Determine the (X, Y) coordinate at the center of the cell enclosing the given text.  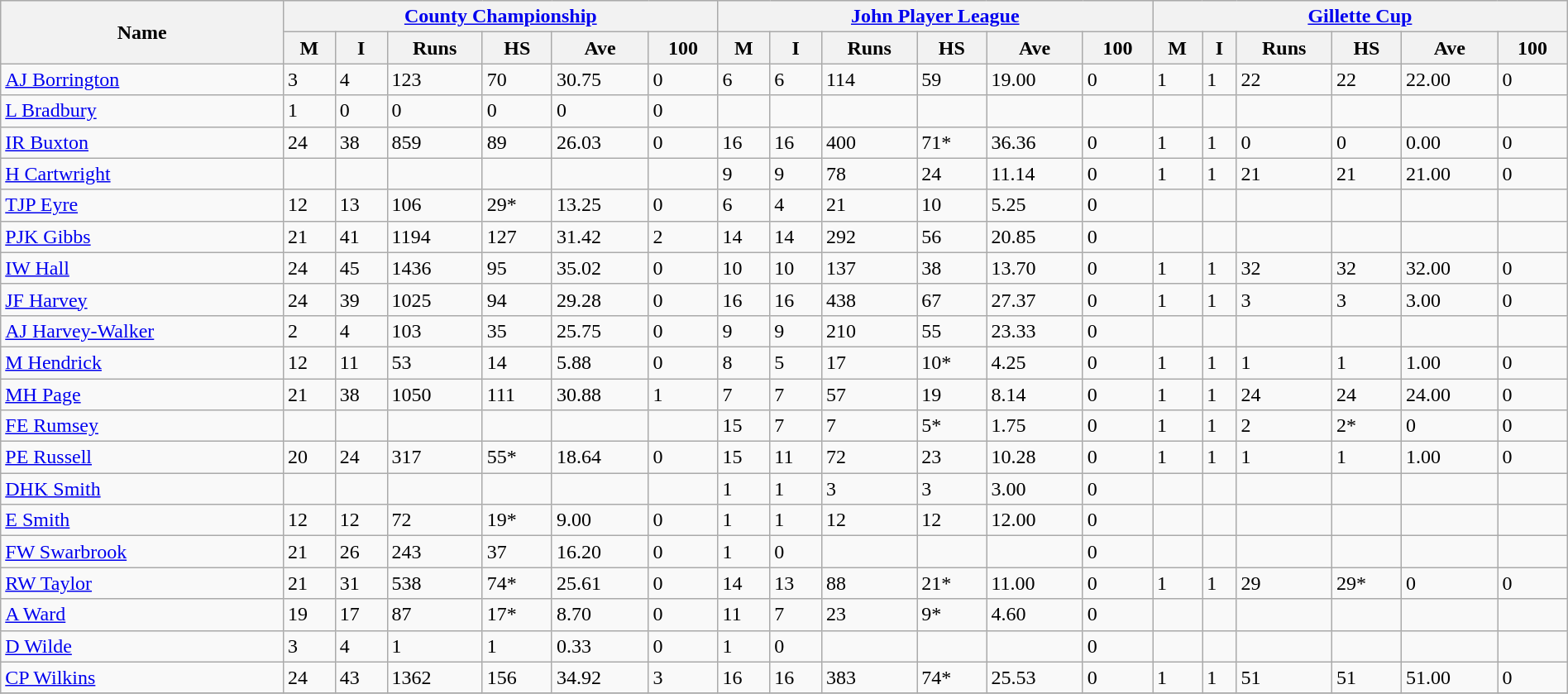
25.61 (600, 583)
383 (868, 677)
5* (952, 426)
D Wilde (142, 646)
51.00 (1450, 677)
88 (868, 583)
27.37 (1035, 299)
M Hendrick (142, 362)
CP Wilkins (142, 677)
43 (361, 677)
MH Page (142, 395)
31 (361, 583)
32.00 (1450, 268)
JF Harvey (142, 299)
41 (361, 237)
County Championship (501, 17)
35 (517, 331)
IW Hall (142, 268)
16.20 (600, 552)
11.00 (1035, 583)
21* (952, 583)
19.00 (1035, 79)
55 (952, 331)
25.75 (600, 331)
9* (952, 615)
PJK Gibbs (142, 237)
8.70 (600, 615)
36.36 (1035, 142)
Name (142, 32)
FE Rumsey (142, 426)
20.85 (1035, 237)
30.88 (600, 395)
A Ward (142, 615)
57 (868, 395)
103 (435, 331)
12.00 (1035, 520)
95 (517, 268)
59 (952, 79)
4.60 (1035, 615)
71* (952, 142)
45 (361, 268)
IR Buxton (142, 142)
53 (435, 362)
317 (435, 457)
292 (868, 237)
29.28 (600, 299)
123 (435, 79)
1050 (435, 395)
859 (435, 142)
1025 (435, 299)
23.33 (1035, 331)
127 (517, 237)
DHK Smith (142, 489)
1362 (435, 677)
18.64 (600, 457)
8 (744, 362)
243 (435, 552)
35.02 (600, 268)
20 (309, 457)
2* (1366, 426)
L Bradbury (142, 111)
67 (952, 299)
34.92 (600, 677)
1.75 (1035, 426)
0.33 (600, 646)
78 (868, 174)
37 (517, 552)
0.00 (1450, 142)
94 (517, 299)
TJP Eyre (142, 205)
70 (517, 79)
438 (868, 299)
John Player League (935, 17)
400 (868, 142)
Gillette Cup (1360, 17)
11.14 (1035, 174)
RW Taylor (142, 583)
26.03 (600, 142)
5.25 (1035, 205)
89 (517, 142)
H Cartwright (142, 174)
5 (796, 362)
156 (517, 677)
AJ Harvey-Walker (142, 331)
55* (517, 457)
210 (868, 331)
5.88 (600, 362)
137 (868, 268)
538 (435, 583)
31.42 (600, 237)
106 (435, 205)
56 (952, 237)
8.14 (1035, 395)
114 (868, 79)
21.00 (1450, 174)
87 (435, 615)
FW Swarbrook (142, 552)
24.00 (1450, 395)
4.25 (1035, 362)
39 (361, 299)
17* (517, 615)
PE Russell (142, 457)
111 (517, 395)
22.00 (1450, 79)
29 (1284, 583)
E Smith (142, 520)
AJ Borrington (142, 79)
10.28 (1035, 457)
1436 (435, 268)
9.00 (600, 520)
13.70 (1035, 268)
10* (952, 362)
19* (517, 520)
1194 (435, 237)
26 (361, 552)
25.53 (1035, 677)
30.75 (600, 79)
13.25 (600, 205)
